Find where the given text appears and provide that cell's center as [X, Y] coordinate. 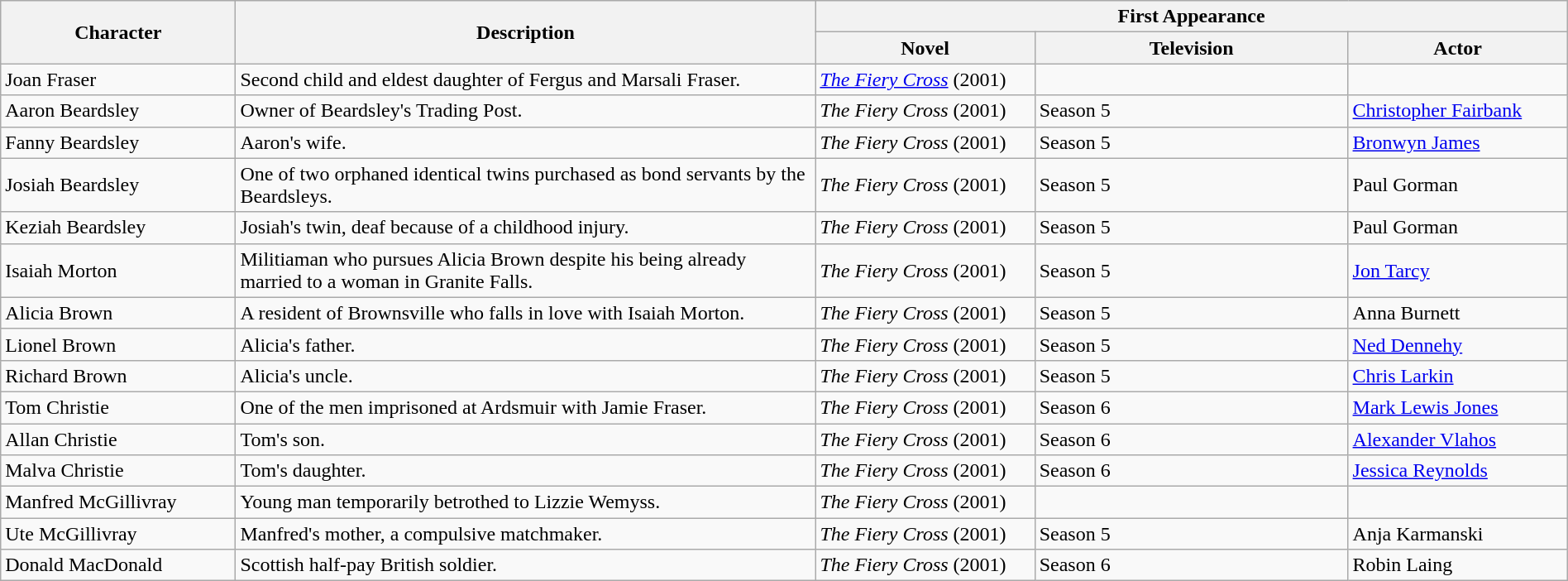
Jessica Reynolds [1457, 471]
Anja Karmanski [1457, 534]
Aaron's wife. [526, 142]
Tom Christie [118, 407]
Television [1191, 48]
Alicia Brown [118, 313]
Josiah Beardsley [118, 185]
Robin Laing [1457, 565]
Josiah's twin, deaf because of a childhood injury. [526, 228]
First Appearance [1191, 17]
Anna Burnett [1457, 313]
Tom's son. [526, 439]
Ute McGillivray [118, 534]
Jon Tarcy [1457, 270]
Keziah Beardsley [118, 228]
Isaiah Morton [118, 270]
Militiaman who pursues Alicia Brown despite his being already married to a woman in Granite Falls. [526, 270]
Ned Dennehy [1457, 344]
Alexander Vlahos [1457, 439]
Novel [925, 48]
Description [526, 32]
Donald MacDonald [118, 565]
Richard Brown [118, 376]
Manfred's mother, a compulsive matchmaker. [526, 534]
Tom's daughter. [526, 471]
Aaron Beardsley [118, 111]
Alicia's father. [526, 344]
Joan Fraser [118, 79]
Fanny Beardsley [118, 142]
Malva Christie [118, 471]
Lionel Brown [118, 344]
A resident of Brownsville who falls in love with Isaiah Morton. [526, 313]
Manfred McGillivray [118, 502]
Allan Christie [118, 439]
Alicia's uncle. [526, 376]
Character [118, 32]
Second child and eldest daughter of Fergus and Marsali Fraser. [526, 79]
One of the men imprisoned at Ardsmuir with Jamie Fraser. [526, 407]
Owner of Beardsley's Trading Post. [526, 111]
One of two orphaned identical twins purchased as bond servants by the Beardsleys. [526, 185]
Actor [1457, 48]
Scottish half-pay British soldier. [526, 565]
Bronwyn James [1457, 142]
Christopher Fairbank [1457, 111]
Chris Larkin [1457, 376]
Mark Lewis Jones [1457, 407]
Young man temporarily betrothed to Lizzie Wemyss. [526, 502]
